Detect which cell encompasses the target text, then output its (x, y) center coordinate. 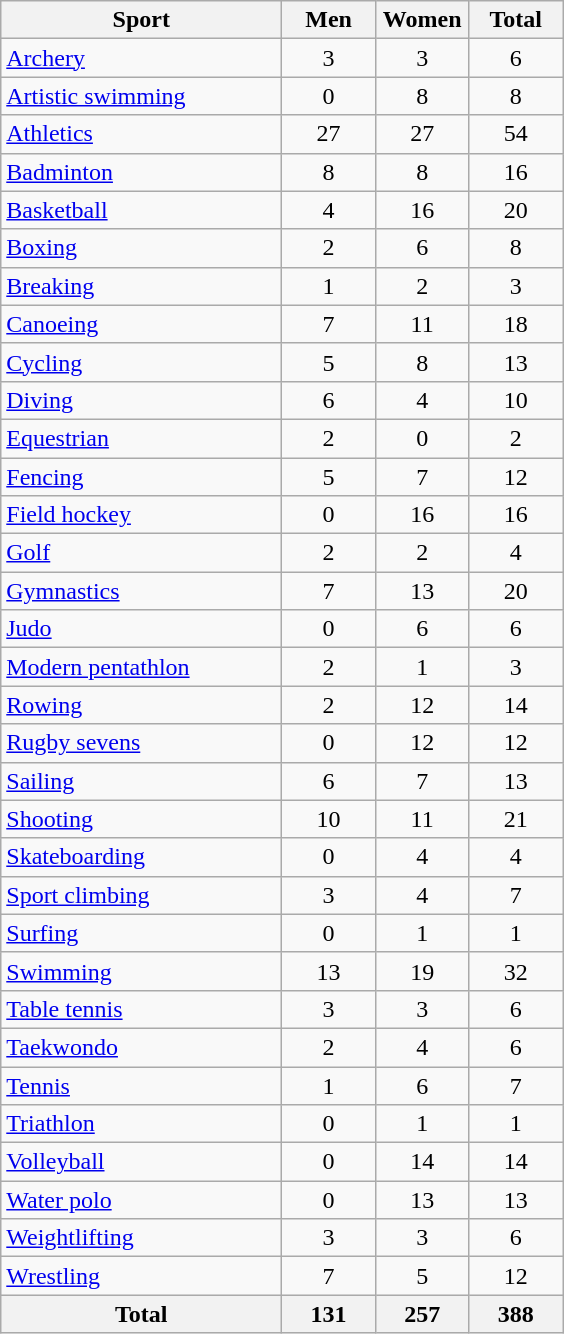
Sport climbing (142, 895)
Canoeing (142, 324)
Diving (142, 400)
131 (329, 1314)
Fencing (142, 477)
Sailing (142, 781)
Equestrian (142, 438)
54 (516, 134)
21 (516, 819)
Surfing (142, 933)
Swimming (142, 971)
Modern pentathlon (142, 667)
Water polo (142, 1200)
257 (422, 1314)
Women (422, 20)
Table tennis (142, 1009)
19 (422, 971)
Golf (142, 553)
Judo (142, 629)
Basketball (142, 210)
32 (516, 971)
Shooting (142, 819)
Taekwondo (142, 1047)
Sport (142, 20)
Wrestling (142, 1276)
Athletics (142, 134)
Boxing (142, 248)
Archery (142, 58)
Skateboarding (142, 857)
Rugby sevens (142, 743)
Field hockey (142, 515)
Men (329, 20)
Rowing (142, 705)
Weightlifting (142, 1238)
Artistic swimming (142, 96)
Volleyball (142, 1162)
Gymnastics (142, 591)
Breaking (142, 286)
Badminton (142, 172)
388 (516, 1314)
Tennis (142, 1085)
Triathlon (142, 1124)
Cycling (142, 362)
18 (516, 324)
